Provide the (x, y) coordinate of the cell's center where the given text is located.  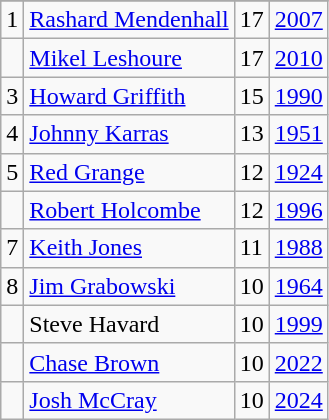
1999 (298, 324)
11 (252, 248)
Rashard Mendenhall (129, 20)
7 (12, 248)
1951 (298, 134)
Howard Griffith (129, 96)
8 (12, 286)
Robert Holcombe (129, 210)
Josh McCray (129, 400)
1924 (298, 172)
1996 (298, 210)
Johnny Karras (129, 134)
15 (252, 96)
1964 (298, 286)
Steve Havard (129, 324)
5 (12, 172)
2024 (298, 400)
2010 (298, 58)
Jim Grabowski (129, 286)
1988 (298, 248)
13 (252, 134)
1990 (298, 96)
4 (12, 134)
2007 (298, 20)
Mikel Leshoure (129, 58)
Chase Brown (129, 362)
1 (12, 20)
Keith Jones (129, 248)
3 (12, 96)
2022 (298, 362)
Red Grange (129, 172)
